Find where the given text appears and provide that cell's center as [x, y] coordinate. 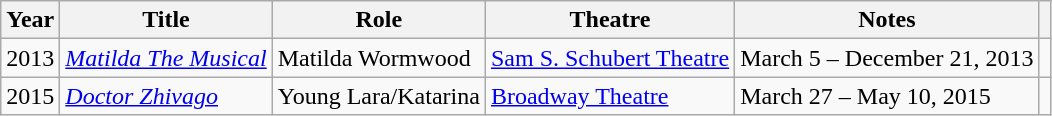
Young Lara/Katarina [378, 96]
Year [30, 20]
March 5 – December 21, 2013 [887, 58]
2015 [30, 96]
Theatre [610, 20]
Matilda Wormwood [378, 58]
Notes [887, 20]
March 27 – May 10, 2015 [887, 96]
Matilda The Musical [166, 58]
Doctor Zhivago [166, 96]
Sam S. Schubert Theatre [610, 58]
Title [166, 20]
2013 [30, 58]
Role [378, 20]
Broadway Theatre [610, 96]
